Locate the cell with the specified text and output its (x, y) center coordinate. 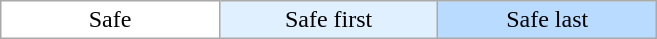
Safe (110, 20)
Safe first (328, 20)
Safe last (548, 20)
